Return (x, y) of the center of cell containing provided text 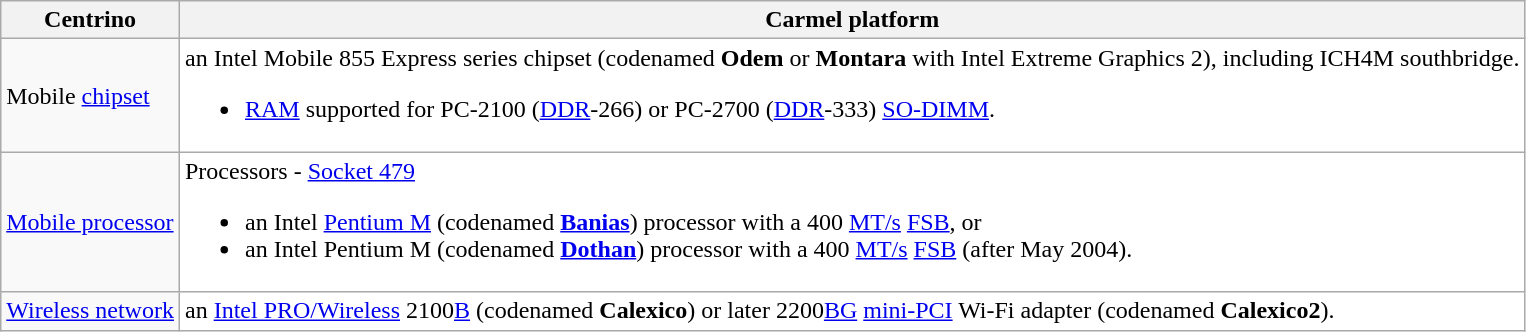
Mobile chipset (90, 96)
Carmel platform (852, 20)
Mobile processor (90, 222)
Wireless network (90, 311)
Centrino (90, 20)
an Intel PRO/Wireless 2100B (codenamed Calexico) or later 2200BG mini-PCI Wi-Fi adapter (codenamed Calexico2). (852, 311)
